For the text-containing cell, return its midpoint in (X, Y) coordinate format. 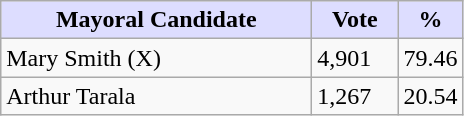
Arthur Tarala (156, 96)
Mary Smith (X) (156, 58)
Mayoral Candidate (156, 20)
4,901 (355, 58)
79.46 (430, 58)
1,267 (355, 96)
Vote (355, 20)
% (430, 20)
20.54 (430, 96)
